From the cell containing the given text, extract its center point as [x, y] coordinate. 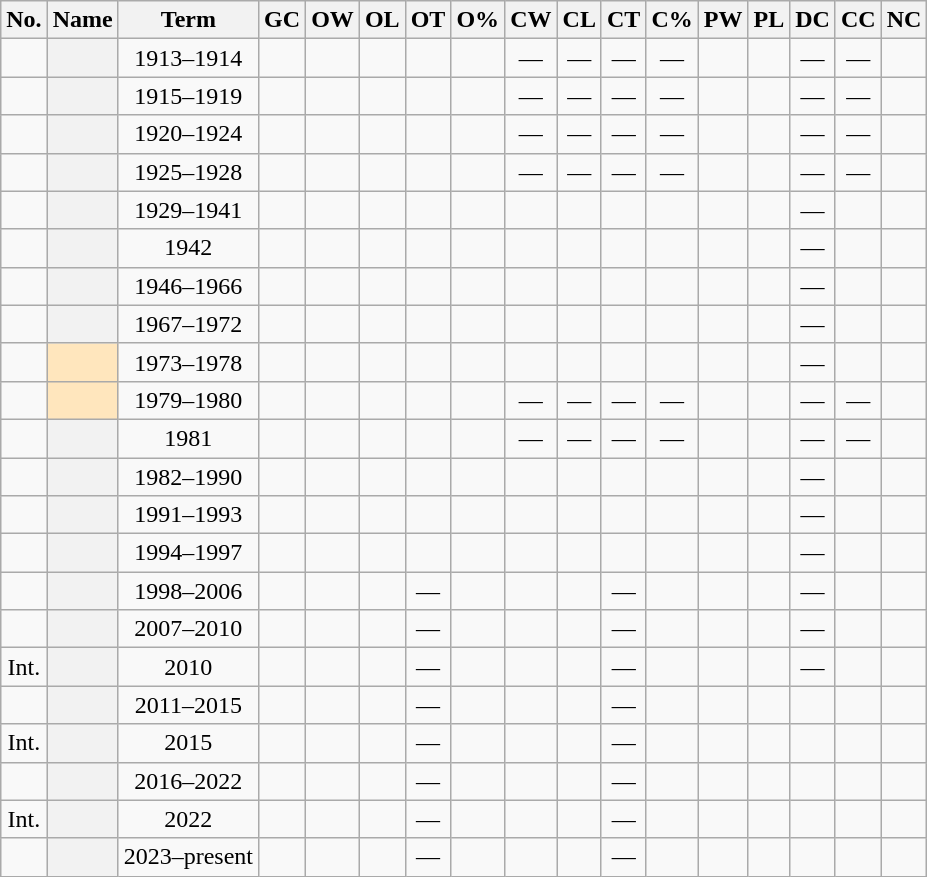
CL [579, 20]
2007–2010 [188, 629]
PW [723, 20]
1925–1928 [188, 172]
CW [531, 20]
CC [858, 20]
GC [282, 20]
1979–1980 [188, 400]
1982–1990 [188, 477]
Name [82, 20]
1920–1924 [188, 134]
Term [188, 20]
2011–2015 [188, 705]
2016–2022 [188, 781]
1994–1997 [188, 553]
1942 [188, 248]
2022 [188, 819]
No. [24, 20]
1998–2006 [188, 591]
2023–present [188, 857]
1913–1914 [188, 58]
1929–1941 [188, 210]
1991–1993 [188, 515]
2015 [188, 743]
PL [769, 20]
1967–1972 [188, 324]
NC [904, 20]
DC [813, 20]
2010 [188, 667]
C% [672, 20]
CT [623, 20]
OW [333, 20]
1946–1966 [188, 286]
OL [382, 20]
O% [478, 20]
1981 [188, 438]
OT [428, 20]
1973–1978 [188, 362]
1915–1919 [188, 96]
